Return [X, Y] of the center of cell containing provided text 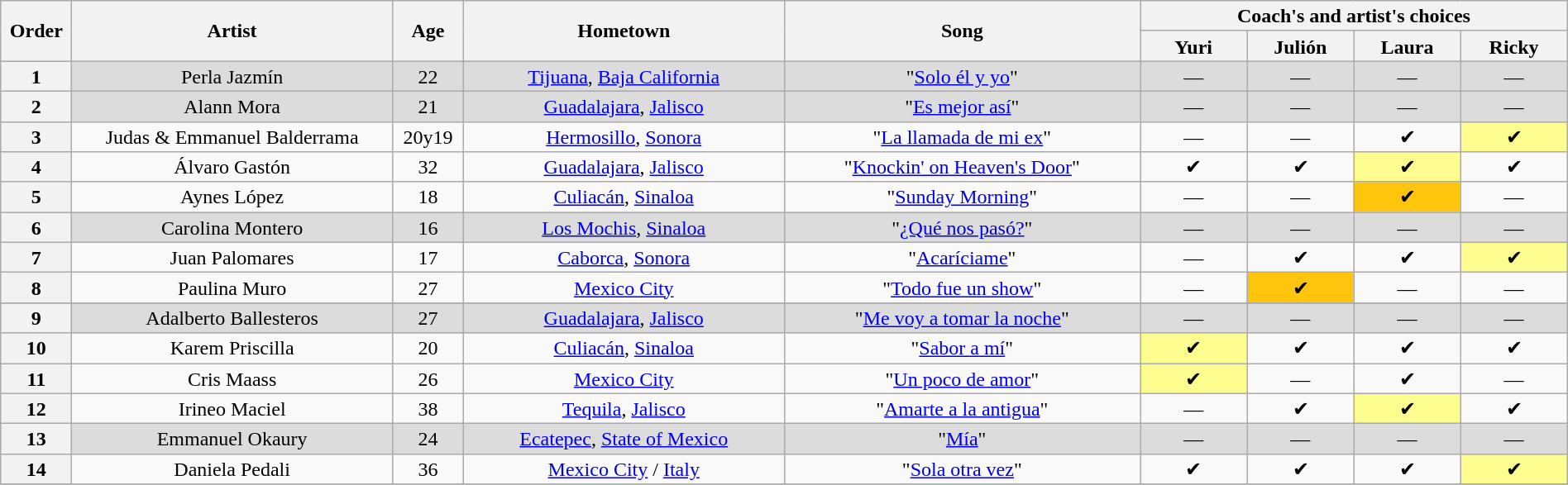
36 [428, 469]
16 [428, 228]
24 [428, 440]
14 [36, 469]
"¿Qué nos pasó?" [963, 228]
"Me voy a tomar la noche" [963, 317]
10 [36, 349]
Ecatepec, State of Mexico [624, 440]
Aynes López [232, 197]
"Sola otra vez" [963, 469]
20y19 [428, 137]
"Knockin' on Heaven's Door" [963, 167]
7 [36, 258]
"Es mejor así" [963, 106]
Ricky [1513, 46]
17 [428, 258]
Julión [1300, 46]
8 [36, 288]
Cris Maass [232, 378]
5 [36, 197]
20 [428, 349]
18 [428, 197]
38 [428, 408]
Adalberto Ballesteros [232, 317]
Tijuana, Baja California [624, 76]
Tequila, Jalisco [624, 408]
Irineo Maciel [232, 408]
"Todo fue un show" [963, 288]
21 [428, 106]
3 [36, 137]
Alann Mora [232, 106]
Coach's and artist's choices [1355, 17]
13 [36, 440]
Daniela Pedali [232, 469]
9 [36, 317]
Paulina Muro [232, 288]
Yuri [1194, 46]
"Solo él y yo" [963, 76]
11 [36, 378]
"Un poco de amor" [963, 378]
6 [36, 228]
Carolina Montero [232, 228]
Laura [1408, 46]
Hometown [624, 31]
Hermosillo, Sonora [624, 137]
Judas & Emmanuel Balderrama [232, 137]
Juan Palomares [232, 258]
22 [428, 76]
Song [963, 31]
"Mía" [963, 440]
2 [36, 106]
Karem Priscilla [232, 349]
"Amarte a la antigua" [963, 408]
Álvaro Gastón [232, 167]
Emmanuel Okaury [232, 440]
"Sabor a mí" [963, 349]
Age [428, 31]
Caborca, Sonora [624, 258]
4 [36, 167]
1 [36, 76]
"Acaríciame" [963, 258]
Mexico City / Italy [624, 469]
"Sunday Morning" [963, 197]
12 [36, 408]
32 [428, 167]
Order [36, 31]
Los Mochis, Sinaloa [624, 228]
Artist [232, 31]
26 [428, 378]
Perla Jazmín [232, 76]
"La llamada de mi ex" [963, 137]
